Identify which cell holds the provided text, then report its [x, y] central coordinate. 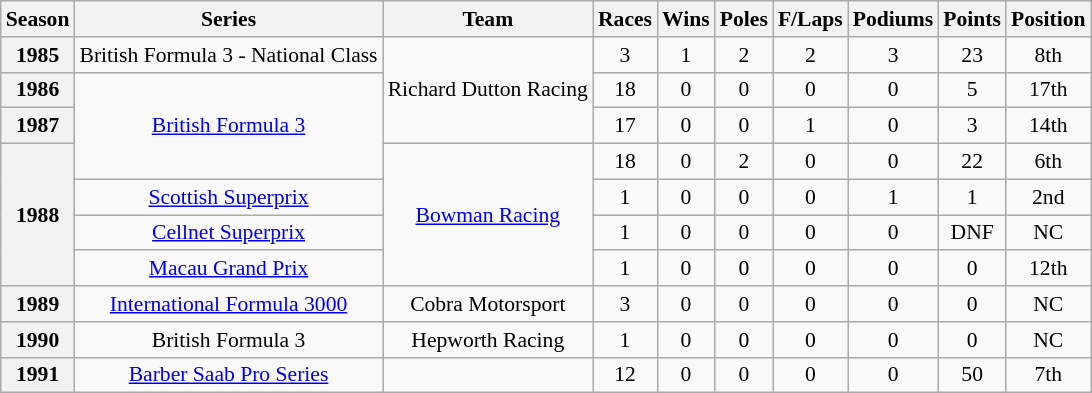
Races [625, 19]
1989 [38, 304]
Team [488, 19]
6th [1048, 162]
5 [972, 90]
1990 [38, 340]
Points [972, 19]
Poles [744, 19]
Wins [686, 19]
Position [1048, 19]
1985 [38, 55]
Season [38, 19]
British Formula 3 - National Class [228, 55]
Podiums [894, 19]
Barber Saab Pro Series [228, 375]
12th [1048, 269]
2nd [1048, 197]
Bowman Racing [488, 215]
50 [972, 375]
17th [1048, 90]
1986 [38, 90]
1988 [38, 215]
14th [1048, 126]
Hepworth Racing [488, 340]
Series [228, 19]
23 [972, 55]
8th [1048, 55]
Richard Dutton Racing [488, 90]
Macau Grand Prix [228, 269]
22 [972, 162]
1991 [38, 375]
1987 [38, 126]
Cellnet Superprix [228, 233]
7th [1048, 375]
12 [625, 375]
International Formula 3000 [228, 304]
F/Laps [810, 19]
DNF [972, 233]
Scottish Superprix [228, 197]
Cobra Motorsport [488, 304]
17 [625, 126]
